Return the (x, y) coordinate for the center point of the cell that contains the specified text.  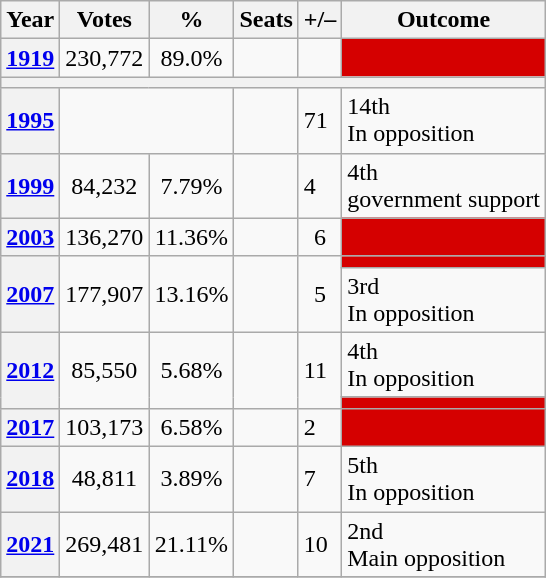
230,772 (104, 58)
2 (320, 427)
103,173 (104, 427)
13.16% (192, 294)
11.36% (192, 237)
Seats (266, 20)
4thIn opposition (444, 364)
7 (320, 478)
Outcome (444, 20)
7.79% (192, 186)
2012 (30, 370)
177,907 (104, 294)
4 (320, 186)
48,811 (104, 478)
3rdIn opposition (444, 300)
5.68% (192, 370)
5 (320, 294)
71 (320, 120)
89.0% (192, 58)
Year (30, 20)
1995 (30, 120)
Votes (104, 20)
85,550 (104, 370)
1919 (30, 58)
4thgovernment support (444, 186)
% (192, 20)
1999 (30, 186)
269,481 (104, 544)
21.11% (192, 544)
6 (320, 237)
2007 (30, 294)
2003 (30, 237)
2018 (30, 478)
3.89% (192, 478)
6.58% (192, 427)
14thIn opposition (444, 120)
11 (320, 370)
10 (320, 544)
2ndMain opposition (444, 544)
2017 (30, 427)
+/– (320, 20)
5thIn opposition (444, 478)
136,270 (104, 237)
2021 (30, 544)
84,232 (104, 186)
